From the cell containing the given text, extract its center point as [X, Y] coordinate. 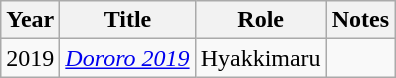
Dororo 2019 [128, 58]
Role [260, 20]
Notes [360, 20]
Year [30, 20]
2019 [30, 58]
Hyakkimaru [260, 58]
Title [128, 20]
